Determine the [x, y] coordinate at the center of the cell enclosing the given text.  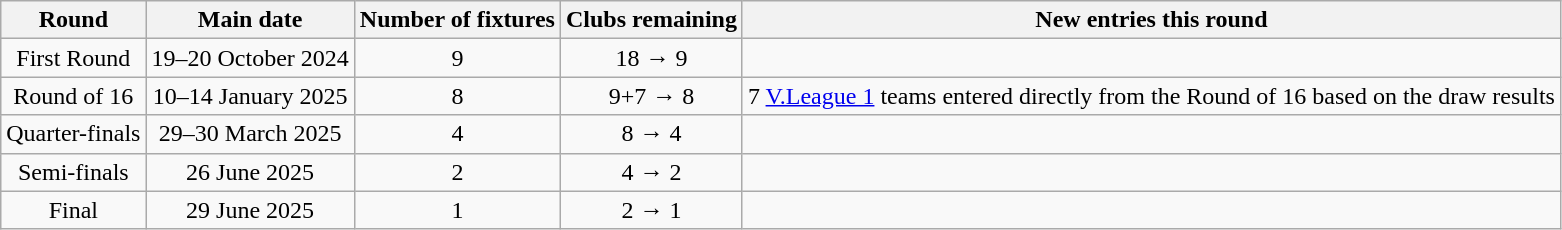
18 → 9 [651, 58]
Main date [250, 20]
8 [457, 96]
19–20 October 2024 [250, 58]
Clubs remaining [651, 20]
Round of 16 [74, 96]
Round [74, 20]
29–30 March 2025 [250, 134]
4 [457, 134]
Semi-finals [74, 172]
Quarter-finals [74, 134]
4 → 2 [651, 172]
8 → 4 [651, 134]
2 → 1 [651, 210]
10–14 January 2025 [250, 96]
First Round [74, 58]
New entries this round [1151, 20]
29 June 2025 [250, 210]
Final [74, 210]
1 [457, 210]
2 [457, 172]
7 V.League 1 teams entered directly from the Round of 16 based on the draw results [1151, 96]
Number of fixtures [457, 20]
26 June 2025 [250, 172]
9+7 → 8 [651, 96]
9 [457, 58]
